Determine the (x, y) coordinate at the center of the cell enclosing the given text.  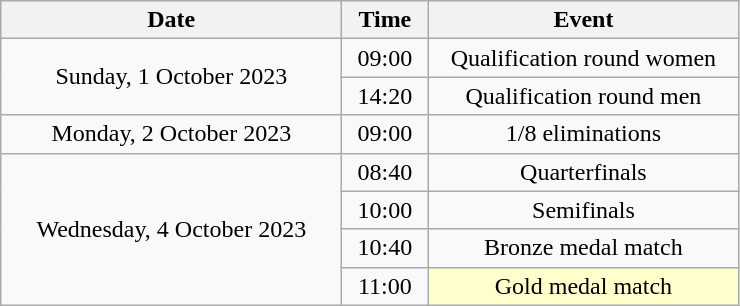
Quarterfinals (584, 172)
Qualification round men (584, 96)
Wednesday, 4 October 2023 (172, 229)
08:40 (385, 172)
Semifinals (584, 210)
Qualification round women (584, 58)
10:00 (385, 210)
Time (385, 20)
Date (172, 20)
10:40 (385, 248)
Sunday, 1 October 2023 (172, 77)
Monday, 2 October 2023 (172, 134)
1/8 eliminations (584, 134)
Event (584, 20)
Bronze medal match (584, 248)
14:20 (385, 96)
11:00 (385, 286)
Gold medal match (584, 286)
